Locate the cell with the specified text and output its (X, Y) center coordinate. 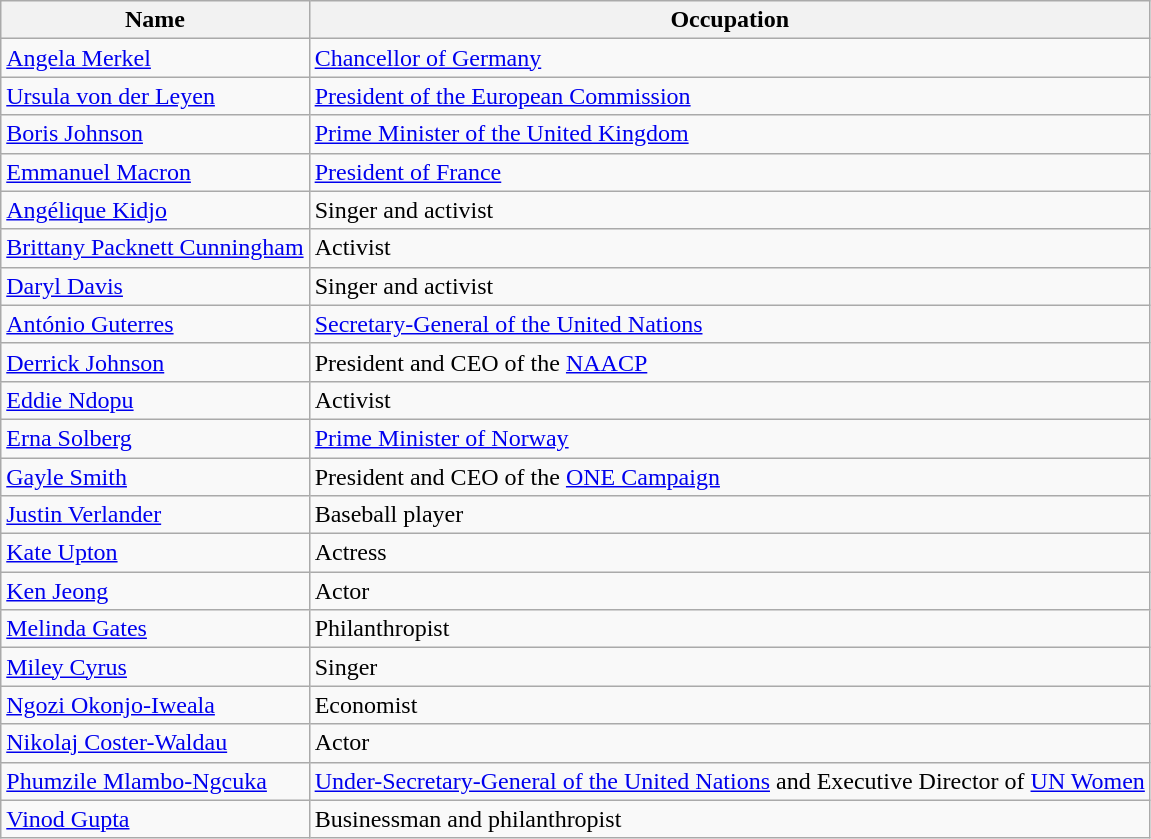
Boris Johnson (155, 134)
President and CEO of the ONE Campaign (730, 477)
Actress (730, 553)
Businessman and philanthropist (730, 819)
Phumzile Mlambo-Ngcuka (155, 781)
Under-Secretary-General of the United Nations and Executive Director of UN Women (730, 781)
Economist (730, 705)
Miley Cyrus (155, 667)
António Guterres (155, 324)
Derrick Johnson (155, 362)
Nikolaj Coster-Waldau (155, 743)
Baseball player (730, 515)
Occupation (730, 20)
Singer (730, 667)
Ngozi Okonjo-Iweala (155, 705)
Erna Solberg (155, 438)
Gayle Smith (155, 477)
Emmanuel Macron (155, 172)
Daryl Davis (155, 286)
Justin Verlander (155, 515)
Ken Jeong (155, 591)
President and CEO of the NAACP (730, 362)
Angélique Kidjo (155, 210)
Vinod Gupta (155, 819)
Kate Upton (155, 553)
President of the European Commission (730, 96)
Eddie Ndopu (155, 400)
Prime Minister of the United Kingdom (730, 134)
Prime Minister of Norway (730, 438)
Ursula von der Leyen (155, 96)
Angela Merkel (155, 58)
Chancellor of Germany (730, 58)
Brittany Packnett Cunningham (155, 248)
Melinda Gates (155, 629)
Secretary-General of the United Nations (730, 324)
Name (155, 20)
Philanthropist (730, 629)
President of France (730, 172)
